Capture the cell that displays the provided text and extract its [x, y] central coordinate. 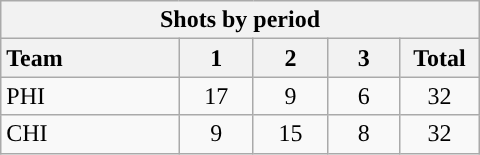
6 [364, 96]
2 [290, 58]
1 [216, 58]
Shots by period [240, 20]
3 [364, 58]
Total [440, 58]
PHI [90, 96]
15 [290, 134]
Team [90, 58]
8 [364, 134]
17 [216, 96]
CHI [90, 134]
